For the text-containing cell, return its midpoint in (X, Y) coordinate format. 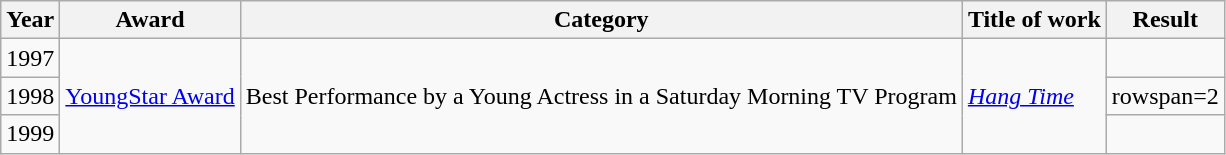
rowspan=2 (1165, 96)
1999 (30, 134)
1998 (30, 96)
Best Performance by a Young Actress in a Saturday Morning TV Program (601, 96)
Result (1165, 20)
1997 (30, 58)
Award (150, 20)
Category (601, 20)
Hang Time (1034, 96)
Year (30, 20)
Title of work (1034, 20)
YoungStar Award (150, 96)
